Detect which cell encompasses the target text, then output its (x, y) center coordinate. 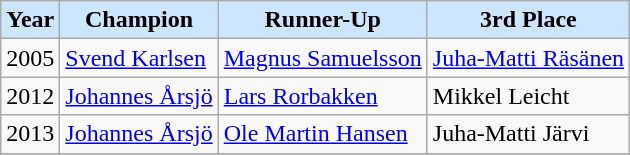
Mikkel Leicht (528, 96)
Magnus Samuelsson (322, 58)
2005 (30, 58)
Ole Martin Hansen (322, 134)
Champion (139, 20)
Juha-Matti Järvi (528, 134)
Svend Karlsen (139, 58)
2012 (30, 96)
Juha-Matti Räsänen (528, 58)
Lars Rorbakken (322, 96)
Runner-Up (322, 20)
3rd Place (528, 20)
2013 (30, 134)
Year (30, 20)
